Capture the cell that displays the provided text and extract its (x, y) central coordinate. 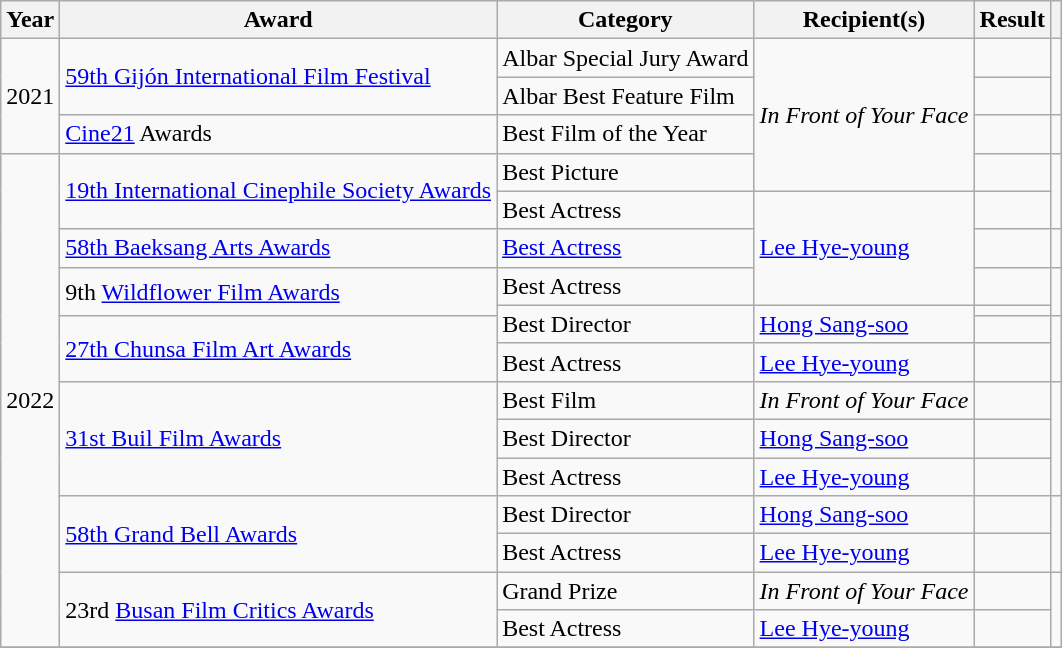
Recipient(s) (864, 20)
Cine21 Awards (278, 134)
27th Chunsa Film Art Awards (278, 348)
23rd Busan Film Critics Awards (278, 610)
Albar Special Jury Award (626, 58)
31st Buil Film Awards (278, 438)
Best Picture (626, 172)
Best Film of the Year (626, 134)
9th Wildflower Film Awards (278, 292)
Best Film (626, 400)
Result (1012, 20)
Year (30, 20)
58th Grand Bell Awards (278, 534)
19th International Cinephile Society Awards (278, 191)
Grand Prize (626, 591)
2021 (30, 96)
Albar Best Feature Film (626, 96)
58th Baeksang Arts Awards (278, 248)
Category (626, 20)
Award (278, 20)
59th Gijón International Film Festival (278, 77)
2022 (30, 400)
